Determine the [x, y] coordinate at the center of the cell enclosing the given text.  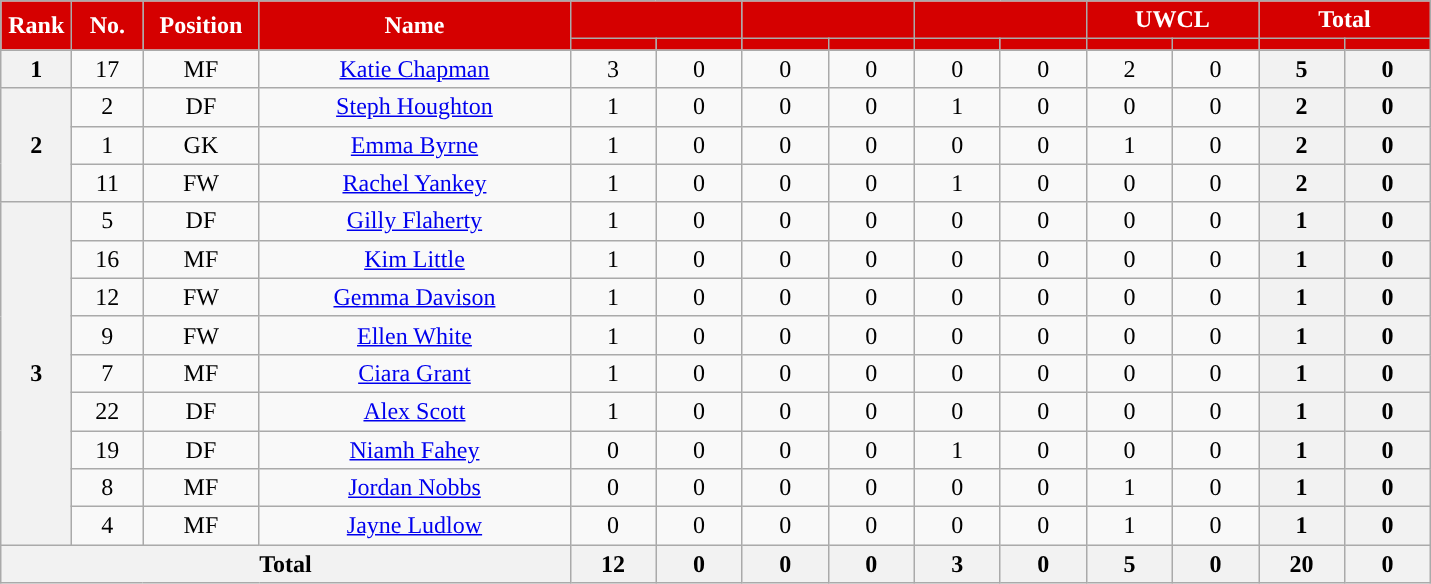
11 [108, 183]
Kim Little [414, 259]
Name [414, 26]
Ciara Grant [414, 373]
Jordan Nobbs [414, 488]
GK [201, 145]
Jayne Ludlow [414, 526]
Rachel Yankey [414, 183]
4 [108, 526]
Emma Byrne [414, 145]
Katie Chapman [414, 69]
Gemma Davison [414, 297]
No. [108, 26]
8 [108, 488]
16 [108, 259]
22 [108, 411]
17 [108, 69]
Position [201, 26]
Ellen White [414, 335]
Niamh Fahey [414, 449]
Alex Scott [414, 411]
19 [108, 449]
20 [1301, 564]
Steph Houghton [414, 107]
9 [108, 335]
Gilly Flaherty [414, 221]
7 [108, 373]
UWCL [1172, 20]
Rank [36, 26]
